Return the [X, Y] coordinate for the center point of the cell that contains the specified text.  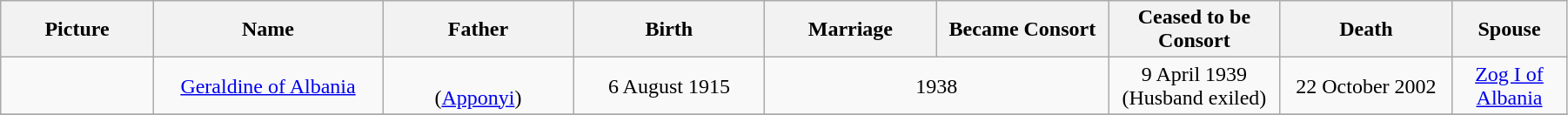
9 April 1939 (Husband exiled) [1195, 85]
Ceased to be Consort [1195, 30]
Geraldine of Albania [268, 85]
Zog I of Albania [1510, 85]
1938 [936, 85]
Father [479, 30]
Spouse [1510, 30]
22 October 2002 [1366, 85]
Death [1366, 30]
Name [268, 30]
Picture [77, 30]
6 August 1915 [668, 85]
Birth [668, 30]
Marriage [851, 30]
(Apponyi) [479, 85]
Became Consort [1022, 30]
